Search for the cell housing the specified text and yield its (X, Y) center coordinate. 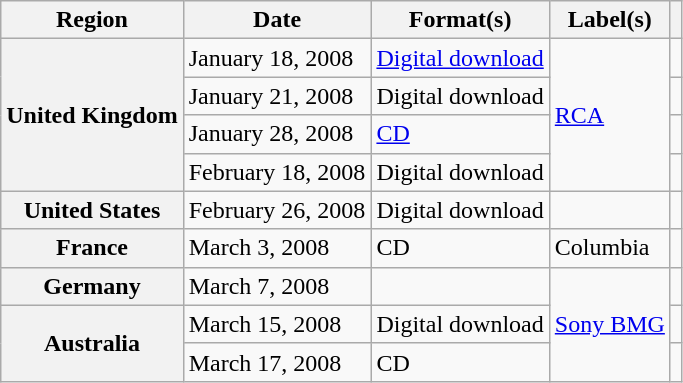
RCA (610, 115)
Format(s) (460, 20)
United States (92, 210)
January 21, 2008 (277, 96)
Germany (92, 286)
Australia (92, 343)
March 7, 2008 (277, 286)
February 26, 2008 (277, 210)
Sony BMG (610, 324)
Label(s) (610, 20)
Columbia (610, 248)
United Kingdom (92, 115)
March 3, 2008 (277, 248)
March 17, 2008 (277, 362)
March 15, 2008 (277, 324)
February 18, 2008 (277, 172)
Region (92, 20)
Date (277, 20)
January 18, 2008 (277, 58)
January 28, 2008 (277, 134)
France (92, 248)
